Identify which cell holds the provided text, then report its [X, Y] central coordinate. 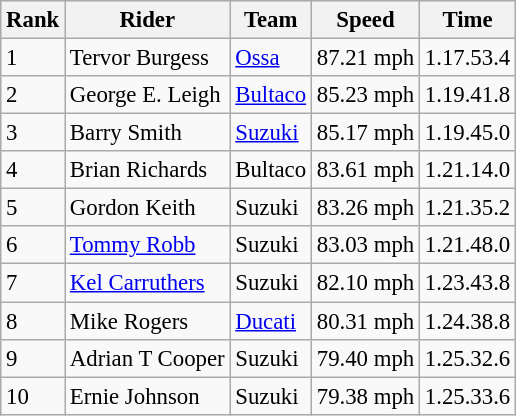
83.26 mph [365, 208]
Speed [365, 20]
83.03 mph [365, 245]
1.21.48.0 [468, 245]
1.24.38.8 [468, 321]
Rider [148, 20]
83.61 mph [365, 170]
5 [33, 208]
85.17 mph [365, 133]
Gordon Keith [148, 208]
Tommy Robb [148, 245]
10 [33, 396]
George E. Leigh [148, 95]
1.25.33.6 [468, 396]
1.25.32.6 [468, 358]
79.38 mph [365, 396]
Kel Carruthers [148, 283]
1 [33, 58]
Barry Smith [148, 133]
79.40 mph [365, 358]
Tervor Burgess [148, 58]
1.23.43.8 [468, 283]
2 [33, 95]
1.17.53.4 [468, 58]
9 [33, 358]
Ernie Johnson [148, 396]
1.21.35.2 [468, 208]
Team [270, 20]
Mike Rogers [148, 321]
8 [33, 321]
1.21.14.0 [468, 170]
6 [33, 245]
80.31 mph [365, 321]
Ossa [270, 58]
1.19.41.8 [468, 95]
Adrian T Cooper [148, 358]
1.19.45.0 [468, 133]
Time [468, 20]
4 [33, 170]
7 [33, 283]
Brian Richards [148, 170]
85.23 mph [365, 95]
Ducati [270, 321]
Rank [33, 20]
82.10 mph [365, 283]
87.21 mph [365, 58]
3 [33, 133]
